Provide the [x, y] coordinate of the cell's center where the given text is located.  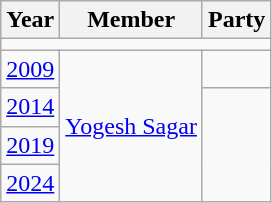
Member [132, 20]
2019 [30, 145]
Party [236, 20]
2024 [30, 183]
2009 [30, 69]
Yogesh Sagar [132, 126]
Year [30, 20]
2014 [30, 107]
